Search for the cell housing the specified text and yield its [X, Y] center coordinate. 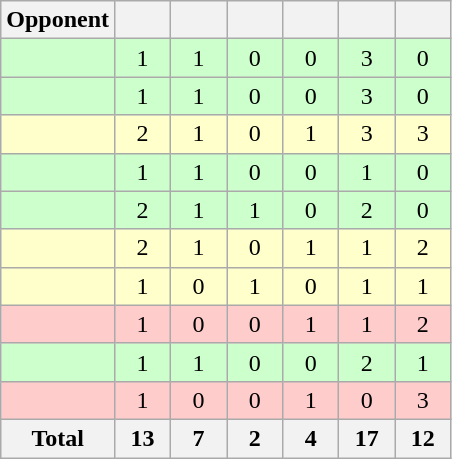
17 [367, 438]
4 [311, 438]
12 [423, 438]
Opponent [58, 20]
Total [58, 438]
7 [199, 438]
13 [143, 438]
